Capture the cell that displays the provided text and extract its [x, y] central coordinate. 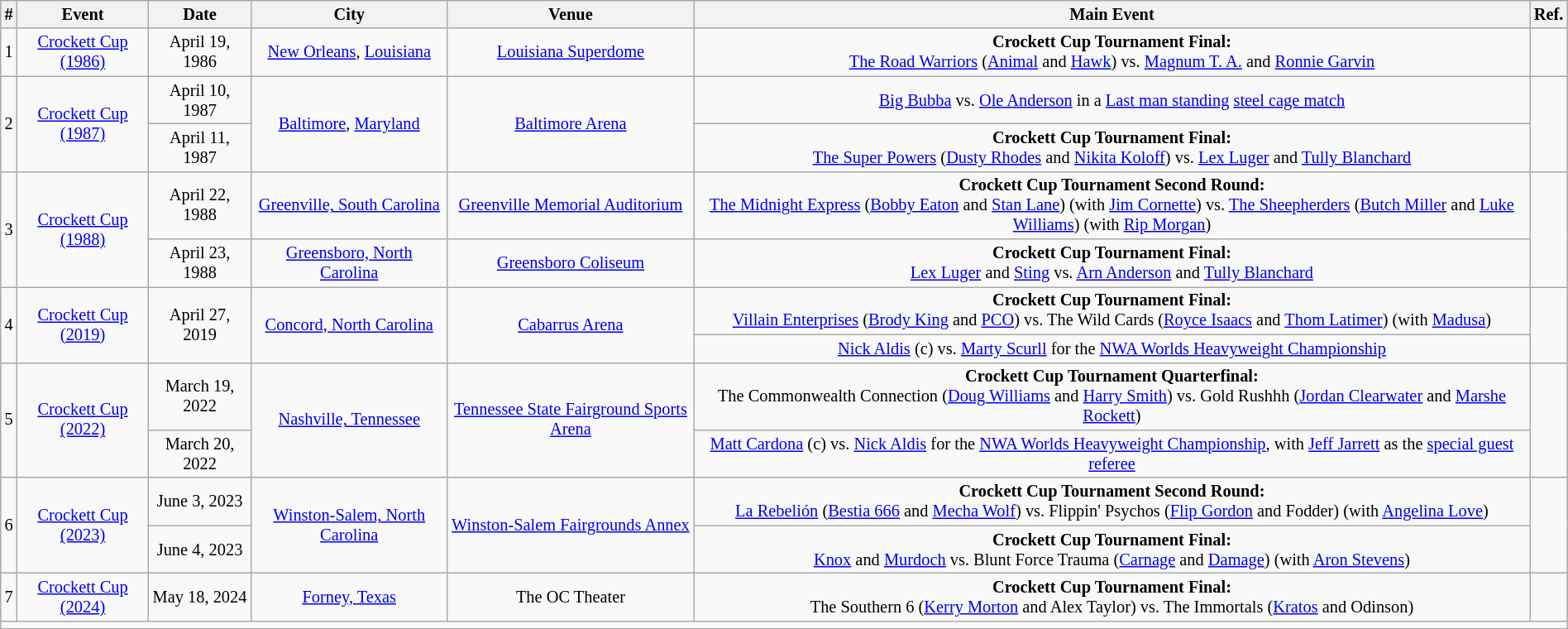
Winston-Salem Fairgrounds Annex [571, 525]
Greensboro, North Carolina [349, 263]
Greensboro Coliseum [571, 263]
Event [83, 14]
The OC Theater [571, 597]
City [349, 14]
Crockett Cup (2019) [83, 324]
Forney, Texas [349, 597]
April 10, 1987 [199, 100]
Main Event [1111, 14]
Crockett Cup (2022) [83, 420]
Crockett Cup Tournament Final:Knox and Murdoch vs. Blunt Force Trauma (Carnage and Damage) (with Aron Stevens) [1111, 550]
June 3, 2023 [199, 502]
March 19, 2022 [199, 396]
April 27, 2019 [199, 324]
Matt Cardona (c) vs. Nick Aldis for the NWA Worlds Heavyweight Championship, with Jeff Jarrett as the special guest referee [1111, 454]
March 20, 2022 [199, 454]
Venue [571, 14]
Concord, North Carolina [349, 324]
Greenville, South Carolina [349, 205]
May 18, 2024 [199, 597]
Crockett Cup (2024) [83, 597]
Crockett Cup (1987) [83, 124]
# [9, 14]
2 [9, 124]
Cabarrus Arena [571, 324]
Date [199, 14]
April 19, 1986 [199, 52]
Ref. [1548, 14]
Winston-Salem, North Carolina [349, 525]
Crockett Cup (2023) [83, 525]
Louisiana Superdome [571, 52]
Greenville Memorial Auditorium [571, 205]
Crockett Cup Tournament Final:Lex Luger and Sting vs. Arn Anderson and Tully Blanchard [1111, 263]
Crockett Cup (1988) [83, 228]
3 [9, 228]
Nashville, Tennessee [349, 420]
1 [9, 52]
Tennessee State Fairground Sports Arena [571, 420]
New Orleans, Louisiana [349, 52]
Baltimore, Maryland [349, 124]
Crockett Cup (1986) [83, 52]
7 [9, 597]
Crockett Cup Tournament Final:Villain Enterprises (Brody King and PCO) vs. The Wild Cards (Royce Isaacs and Thom Latimer) (with Madusa) [1111, 310]
5 [9, 420]
Crockett Cup Tournament Second Round:La Rebelión (Bestia 666 and Mecha Wolf) vs. Flippin' Psychos (Flip Gordon and Fodder) (with Angelina Love) [1111, 502]
Crockett Cup Tournament Final:The Road Warriors (Animal and Hawk) vs. Magnum T. A. and Ronnie Garvin [1111, 52]
Crockett Cup Tournament Final:The Super Powers (Dusty Rhodes and Nikita Koloff) vs. Lex Luger and Tully Blanchard [1111, 147]
April 23, 1988 [199, 263]
Crockett Cup Tournament Final:The Southern 6 (Kerry Morton and Alex Taylor) vs. The Immortals (Kratos and Odinson) [1111, 597]
Big Bubba vs. Ole Anderson in a Last man standing steel cage match [1111, 100]
4 [9, 324]
Nick Aldis (c) vs. Marty Scurll for the NWA Worlds Heavyweight Championship [1111, 348]
Baltimore Arena [571, 124]
June 4, 2023 [199, 550]
April 22, 1988 [199, 205]
6 [9, 525]
April 11, 1987 [199, 147]
